Provide the [X, Y] coordinate of the cell's center where the given text is located.  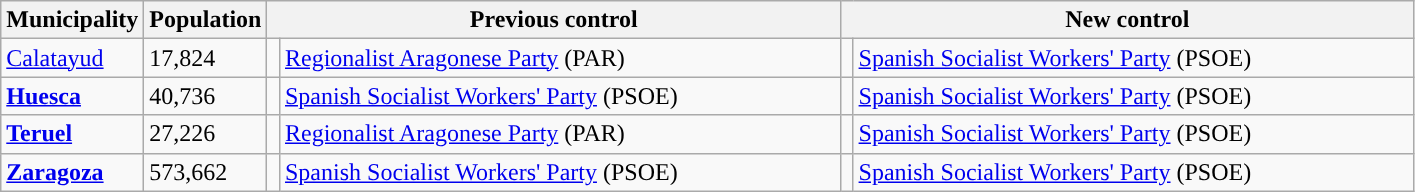
Teruel [72, 134]
17,824 [206, 58]
573,662 [206, 172]
Municipality [72, 20]
27,226 [206, 134]
Huesca [72, 96]
Population [206, 20]
Zaragoza [72, 172]
Previous control [554, 20]
Calatayud [72, 58]
New control [1127, 20]
40,736 [206, 96]
